Return the (x, y) coordinate for the center point of the cell that contains the specified text.  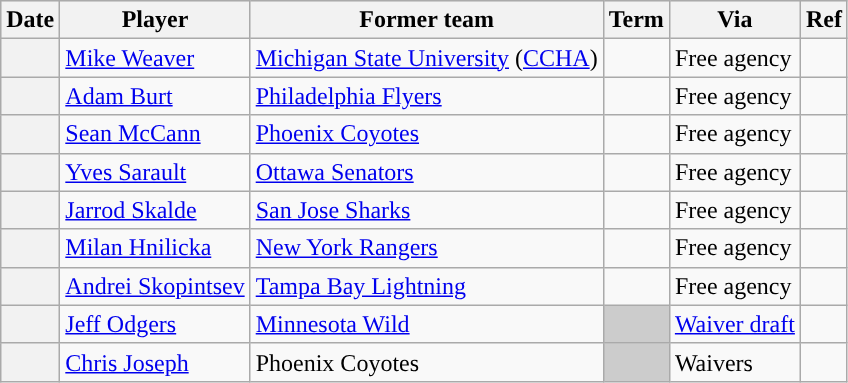
Sean McCann (155, 134)
Waivers (734, 362)
Andrei Skopintsev (155, 286)
Ref (824, 20)
Michigan State University (CCHA) (426, 58)
Former team (426, 20)
Player (155, 20)
Milan Hnilicka (155, 248)
San Jose Sharks (426, 210)
Adam Burt (155, 96)
Jeff Odgers (155, 324)
Tampa Bay Lightning (426, 286)
Via (734, 20)
Chris Joseph (155, 362)
Minnesota Wild (426, 324)
Term (636, 20)
New York Rangers (426, 248)
Date (30, 20)
Waiver draft (734, 324)
Ottawa Senators (426, 172)
Yves Sarault (155, 172)
Philadelphia Flyers (426, 96)
Jarrod Skalde (155, 210)
Mike Weaver (155, 58)
